Pinpoint the cell where the given text exists, returning its [x, y] midpoint coordinate. 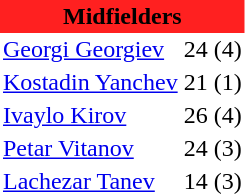
Kostadin Yanchev [90, 82]
(3) [228, 148]
Georgi Georgiev [90, 50]
Petar Vitanov [90, 148]
(1) [228, 82]
Ivaylo Kirov [90, 116]
21 [196, 82]
Midfielders [122, 16]
26 [196, 116]
